From the cell containing the given text, extract its center point as (X, Y) coordinate. 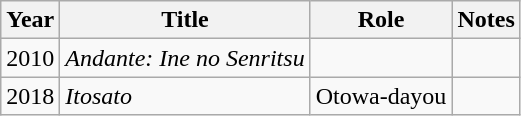
Otowa-dayou (381, 96)
Itosato (185, 96)
Year (30, 20)
2018 (30, 96)
Role (381, 20)
2010 (30, 58)
Andante: Ine no Senritsu (185, 58)
Notes (486, 20)
Title (185, 20)
